Extract the (X, Y) coordinate from the center of the cell holding the provided text.  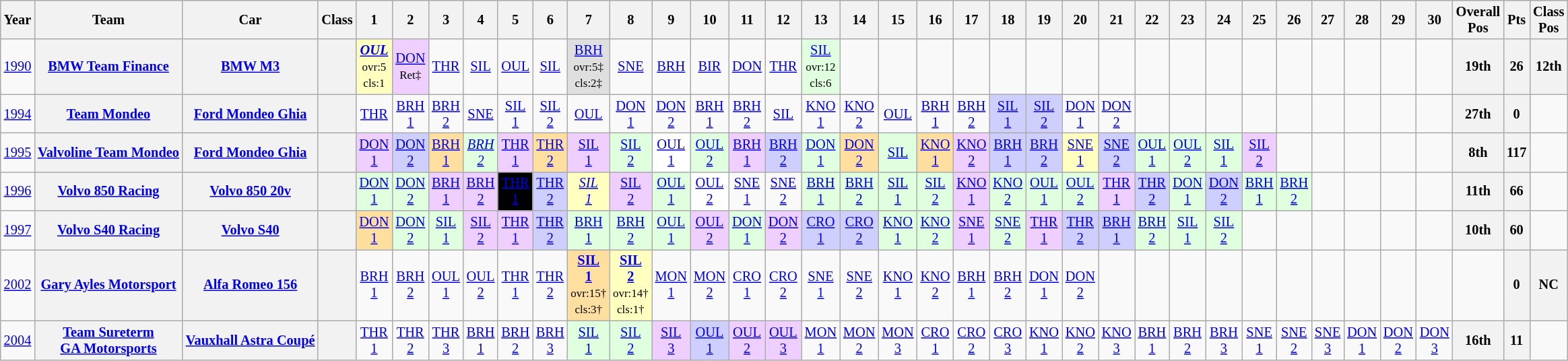
2 (410, 20)
OUL3 (783, 340)
5 (515, 20)
Class (337, 20)
9 (671, 20)
Alfa Romeo 156 (251, 285)
Team (108, 20)
8 (630, 20)
11th (1478, 191)
2002 (18, 285)
ClassPos (1548, 20)
SNE3 (1328, 340)
Pts (1517, 20)
27th (1478, 114)
OverallPos (1478, 20)
21 (1117, 20)
14 (859, 20)
SIL3 (671, 340)
7 (589, 20)
NC (1548, 285)
Year (18, 20)
1990 (18, 67)
23 (1187, 20)
17 (971, 20)
27 (1328, 20)
Team SuretermGA Motorsports (108, 340)
19 (1044, 20)
SIL1ovr:15†cls:3† (589, 285)
Vauxhall Astra Coupé (251, 340)
BMW M3 (251, 67)
DON3 (1435, 340)
DONRet‡ (410, 67)
1997 (18, 230)
16 (936, 20)
1996 (18, 191)
12th (1548, 67)
8th (1478, 152)
Volvo S40 Racing (108, 230)
1995 (18, 152)
Gary Ayles Motorsport (108, 285)
DON (747, 67)
66 (1517, 191)
KNO3 (1117, 340)
16th (1478, 340)
10 (710, 20)
Volvo 850 20v (251, 191)
20 (1080, 20)
18 (1008, 20)
Volvo S40 (251, 230)
1994 (18, 114)
THR3 (446, 340)
1 (374, 20)
19th (1478, 67)
4 (481, 20)
SILovr:12cls:6 (820, 67)
6 (550, 20)
3 (446, 20)
MON3 (897, 340)
OULovr:5cls:1 (374, 67)
BIR (710, 67)
Volvo 850 Racing (108, 191)
28 (1362, 20)
Valvoline Team Mondeo (108, 152)
Team Mondeo (108, 114)
60 (1517, 230)
25 (1260, 20)
22 (1152, 20)
2004 (18, 340)
BMW Team Finance (108, 67)
117 (1517, 152)
12 (783, 20)
Car (251, 20)
13 (820, 20)
30 (1435, 20)
29 (1398, 20)
SIL2ovr:14†cls:1† (630, 285)
15 (897, 20)
CRO3 (1008, 340)
10th (1478, 230)
BRH (671, 67)
24 (1224, 20)
BRHovr:5‡cls:2‡ (589, 67)
